Determine the [X, Y] coordinate at the center of the cell enclosing the given text.  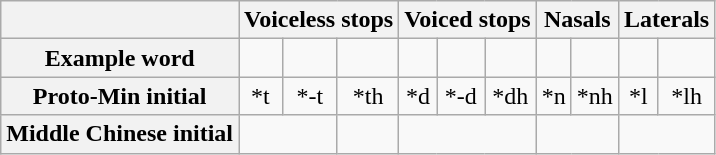
*d [418, 96]
*-t [310, 96]
*nh [594, 96]
Middle Chinese initial [120, 134]
Voiced stops [468, 20]
*l [638, 96]
Proto-Min initial [120, 96]
*dh [510, 96]
*t [260, 96]
Laterals [666, 20]
*lh [686, 96]
Example word [120, 58]
Nasals [577, 20]
*th [368, 96]
*n [554, 96]
*-d [460, 96]
Voiceless stops [318, 20]
